Scan for the cell matching the given text and deliver its (X, Y) coordinate at center. 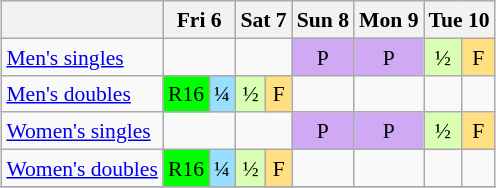
Sun 8 (323, 20)
Men's doubles (82, 94)
Tue 10 (460, 20)
Sat 7 (263, 20)
Women's singles (82, 130)
Men's singles (82, 56)
Fri 6 (199, 20)
Mon 9 (388, 20)
Women's doubles (82, 168)
